Determine the (x, y) coordinate at the center of the cell enclosing the given text.  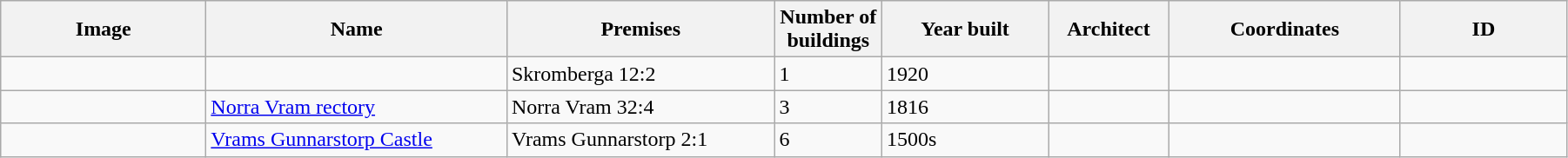
6 (828, 140)
1920 (966, 74)
Number ofbuildings (828, 30)
Skromberga 12:2 (640, 74)
3 (828, 107)
Premises (640, 30)
Norra Vram 32:4 (640, 107)
Image (104, 30)
Name (357, 30)
ID (1483, 30)
Architect (1109, 30)
1500s (966, 140)
1 (828, 74)
Norra Vram rectory (357, 107)
Year built (966, 30)
Vrams Gunnarstorp 2:1 (640, 140)
Vrams Gunnarstorp Castle (357, 140)
1816 (966, 107)
Coordinates (1284, 30)
